Pinpoint the cell where the given text exists, returning its [x, y] midpoint coordinate. 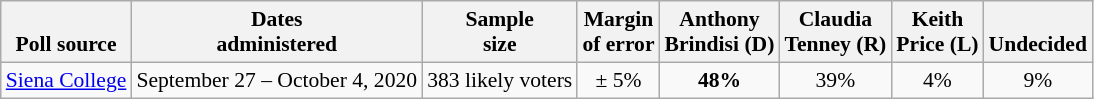
Undecided [1038, 32]
September 27 – October 4, 2020 [276, 80]
9% [1038, 80]
Siena College [66, 80]
39% [835, 80]
383 likely voters [500, 80]
48% [720, 80]
Marginof error [618, 32]
Samplesize [500, 32]
KeithPrice (L) [937, 32]
4% [937, 80]
± 5% [618, 80]
Datesadministered [276, 32]
AnthonyBrindisi (D) [720, 32]
Poll source [66, 32]
ClaudiaTenney (R) [835, 32]
